Pinpoint the cell where the given text exists, returning its [X, Y] midpoint coordinate. 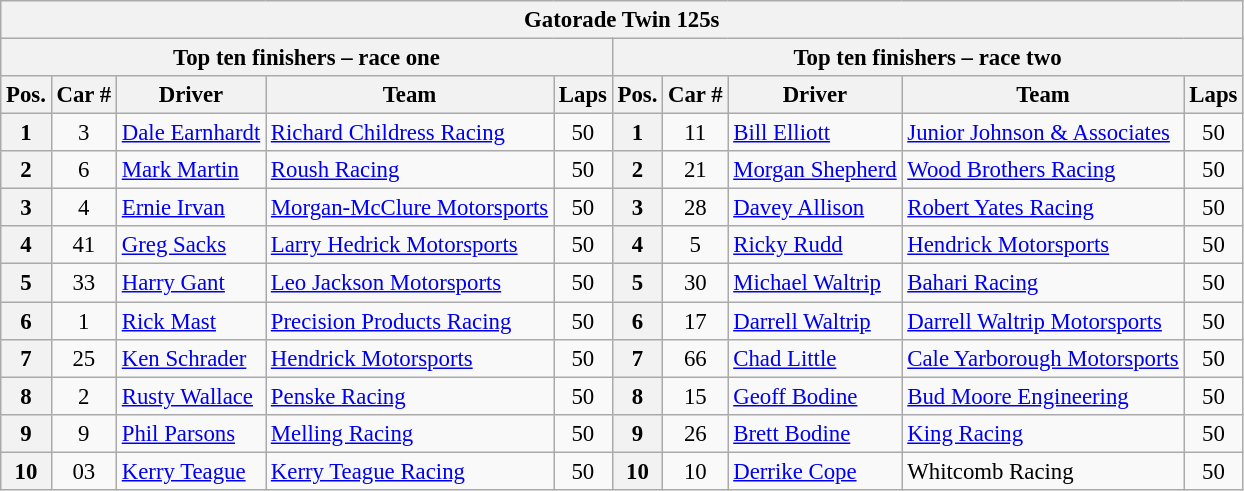
Bud Moore Engineering [1043, 396]
17 [696, 321]
Penske Racing [410, 396]
Darrell Waltrip [815, 321]
30 [696, 283]
15 [696, 396]
Ricky Rudd [815, 245]
28 [696, 208]
Ernie Irvan [190, 208]
Melling Racing [410, 433]
Robert Yates Racing [1043, 208]
33 [84, 283]
Bill Elliott [815, 133]
Darrell Waltrip Motorsports [1043, 321]
Gatorade Twin 125s [622, 20]
Dale Earnhardt [190, 133]
Roush Racing [410, 170]
Whitcomb Racing [1043, 471]
Chad Little [815, 358]
Mark Martin [190, 170]
Junior Johnson & Associates [1043, 133]
Kerry Teague [190, 471]
26 [696, 433]
Brett Bodine [815, 433]
Leo Jackson Motorsports [410, 283]
Harry Gant [190, 283]
Derrike Cope [815, 471]
41 [84, 245]
Phil Parsons [190, 433]
Ken Schrader [190, 358]
King Racing [1043, 433]
Morgan Shepherd [815, 170]
Top ten finishers – race one [306, 58]
Wood Brothers Racing [1043, 170]
21 [696, 170]
Kerry Teague Racing [410, 471]
Greg Sacks [190, 245]
Top ten finishers – race two [928, 58]
Davey Allison [815, 208]
Geoff Bodine [815, 396]
Cale Yarborough Motorsports [1043, 358]
Rick Mast [190, 321]
Richard Childress Racing [410, 133]
11 [696, 133]
Michael Waltrip [815, 283]
03 [84, 471]
Morgan-McClure Motorsports [410, 208]
Larry Hedrick Motorsports [410, 245]
Precision Products Racing [410, 321]
Bahari Racing [1043, 283]
66 [696, 358]
25 [84, 358]
Rusty Wallace [190, 396]
